Detect which cell encompasses the target text, then output its (X, Y) center coordinate. 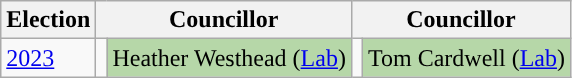
Heather Westhead (Lab) (230, 58)
Election (48, 20)
Tom Cardwell (Lab) (467, 58)
2023 (48, 58)
